Scan for the cell matching the given text and deliver its (x, y) coordinate at center. 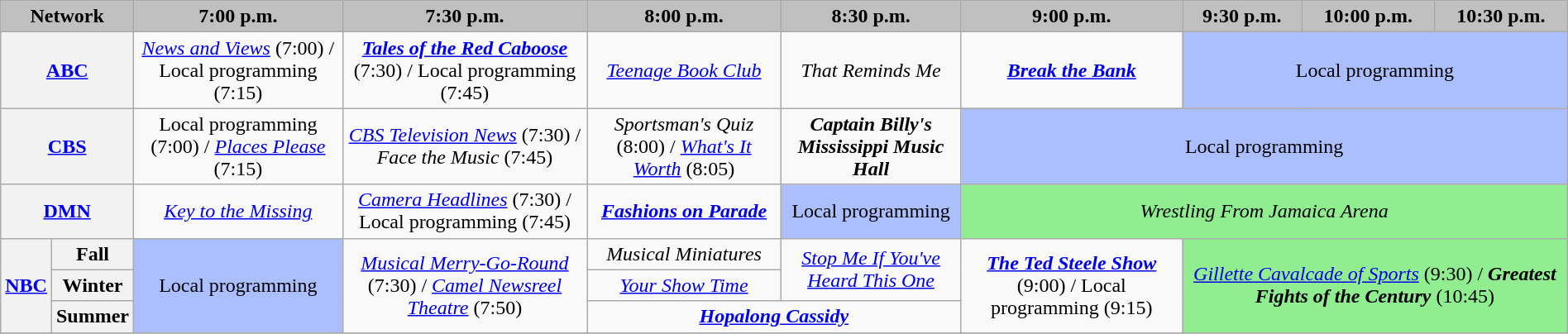
Your Show Time (684, 285)
Summer (93, 317)
8:00 p.m. (684, 17)
Teenage Book Club (684, 70)
CBS (68, 146)
The Ted Steele Show (9:00) / Local programming (9:15) (1072, 285)
9:00 p.m. (1072, 17)
DMN (68, 212)
That Reminds Me (871, 70)
10:30 p.m. (1502, 17)
Network (68, 17)
7:00 p.m. (238, 17)
7:30 p.m. (465, 17)
Stop Me If You've Heard This One (871, 270)
ABC (68, 70)
9:30 p.m. (1242, 17)
Winter (93, 285)
Camera Headlines (7:30) / Local programming (7:45) (465, 212)
Fall (93, 254)
Gillette Cavalcade of Sports (9:30) / Greatest Fights of the Century (10:45) (1375, 285)
Local programming (7:00) / Places Please (7:15) (238, 146)
Key to the Missing (238, 212)
Hopalong Cassidy (774, 317)
Musical Miniatures (684, 254)
10:00 p.m. (1368, 17)
Musical Merry-Go-Round (7:30) / Camel Newsreel Theatre (7:50) (465, 285)
Wrestling From Jamaica Arena (1264, 212)
Fashions on Parade (684, 212)
Break the Bank (1072, 70)
8:30 p.m. (871, 17)
News and Views (7:00) / Local programming (7:15) (238, 70)
Captain Billy's Mississippi Music Hall (871, 146)
CBS Television News (7:30) / Face the Music (7:45) (465, 146)
NBC (26, 285)
Sportsman's Quiz (8:00) / What's It Worth (8:05) (684, 146)
Tales of the Red Caboose (7:30) / Local programming (7:45) (465, 70)
